Return the [x, y] coordinate for the center point of the cell that contains the specified text.  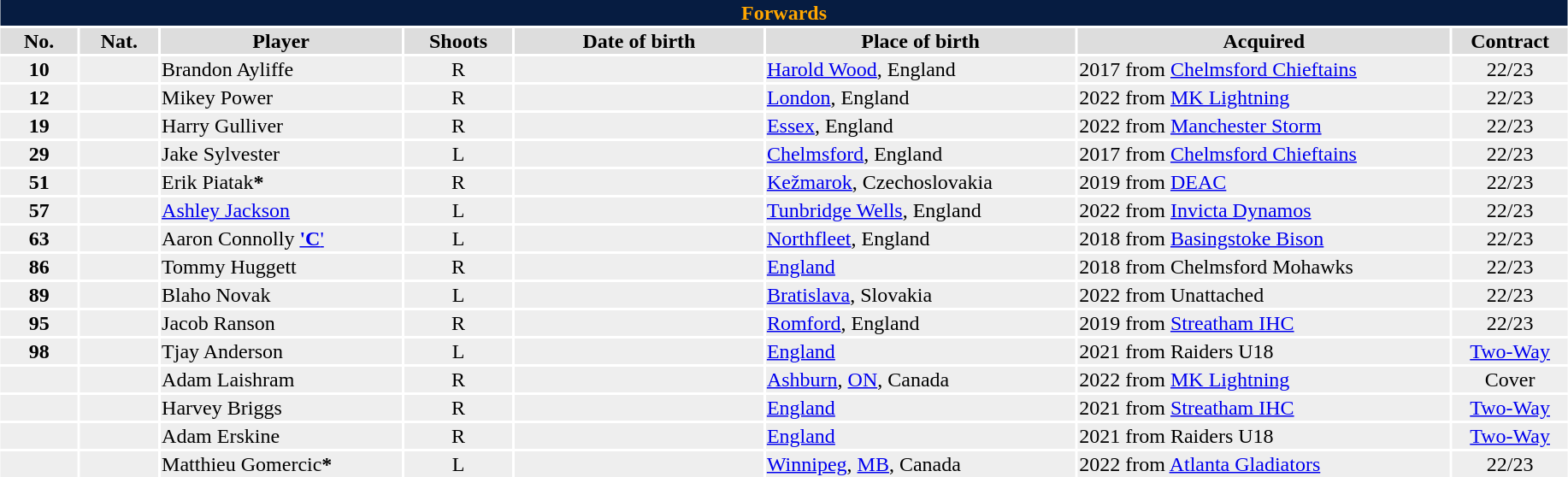
2018 from Chelmsford Mohawks [1264, 267]
Ashley Jackson [281, 210]
2022 from Unattached [1264, 295]
Kežmarok, Czechoslovakia [920, 182]
Tommy Huggett [281, 267]
Erik Piatak* [281, 182]
Adam Laishram [281, 380]
Bratislava, Slovakia [920, 295]
Mikey Power [281, 97]
Northfleet, England [920, 238]
Shoots [458, 41]
Romford, England [920, 323]
98 [39, 351]
2021 from Streatham IHC [1264, 408]
Nat. [120, 41]
Matthieu Gomercic* [281, 464]
Harry Gulliver [281, 126]
Jacob Ranson [281, 323]
Harvey Briggs [281, 408]
Essex, England [920, 126]
95 [39, 323]
10 [39, 69]
Brandon Ayliffe [281, 69]
Chelmsford, England [920, 154]
86 [39, 267]
2022 from Invicta Dynamos [1264, 210]
57 [39, 210]
2018 from Basingstoke Bison [1264, 238]
Ashburn, ON, Canada [920, 380]
Forwards [783, 13]
89 [39, 295]
51 [39, 182]
No. [39, 41]
Cover [1510, 380]
Place of birth [920, 41]
Aaron Connolly 'C' [281, 238]
Tunbridge Wells, England [920, 210]
Harold Wood, England [920, 69]
2019 from Streatham IHC [1264, 323]
63 [39, 238]
19 [39, 126]
Blaho Novak [281, 295]
2022 from Atlanta Gladiators [1264, 464]
2019 from DEAC [1264, 182]
Tjay Anderson [281, 351]
29 [39, 154]
Acquired [1264, 41]
Date of birth [639, 41]
London, England [920, 97]
Player [281, 41]
12 [39, 97]
Contract [1510, 41]
Winnipeg, MB, Canada [920, 464]
2022 from Manchester Storm [1264, 126]
Adam Erskine [281, 436]
Jake Sylvester [281, 154]
